Provide the [X, Y] coordinate of the cell's center where the given text is located.  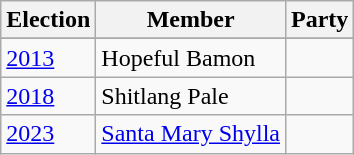
Election [48, 20]
Shitlang Pale [191, 96]
Member [191, 20]
2013 [48, 58]
Party [320, 20]
Santa Mary Shylla [191, 134]
Hopeful Bamon [191, 58]
2018 [48, 96]
2023 [48, 134]
